Output the (x, y) coordinate of the center of the cell containing the given text.  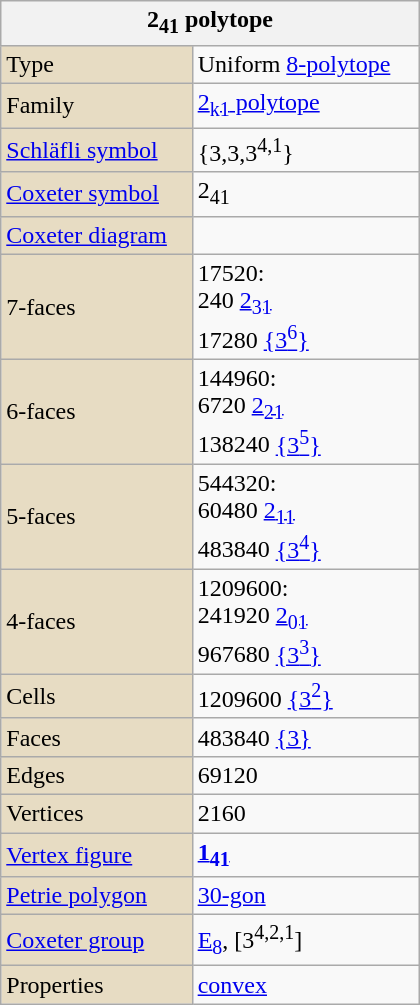
Type (96, 64)
Coxeter symbol (96, 194)
Schläfli symbol (96, 150)
Uniform 8-polytope (306, 64)
6-faces (96, 412)
4-faces (96, 622)
Vertices (96, 813)
Vertex figure (96, 855)
Family (96, 105)
convex (306, 985)
7-faces (96, 306)
Faces (96, 737)
241 polytope (210, 23)
544320:60480 211483840 {34} (306, 516)
141 (306, 855)
{3,3,34,1} (306, 150)
Coxeter group (96, 940)
69120 (306, 775)
241 (306, 194)
30-gon (306, 896)
Edges (96, 775)
5-faces (96, 516)
Cells (96, 696)
144960:6720 221138240 {35} (306, 412)
2k1 polytope (306, 105)
2160 (306, 813)
Properties (96, 985)
Coxeter diagram (96, 235)
E8, [34,2,1] (306, 940)
Petrie polygon (96, 896)
1209600:241920 201967680 {33} (306, 622)
483840 {3} (306, 737)
17520:240 23117280 {36} (306, 306)
1209600 {32} (306, 696)
